From the cell containing the given text, extract its center point as [X, Y] coordinate. 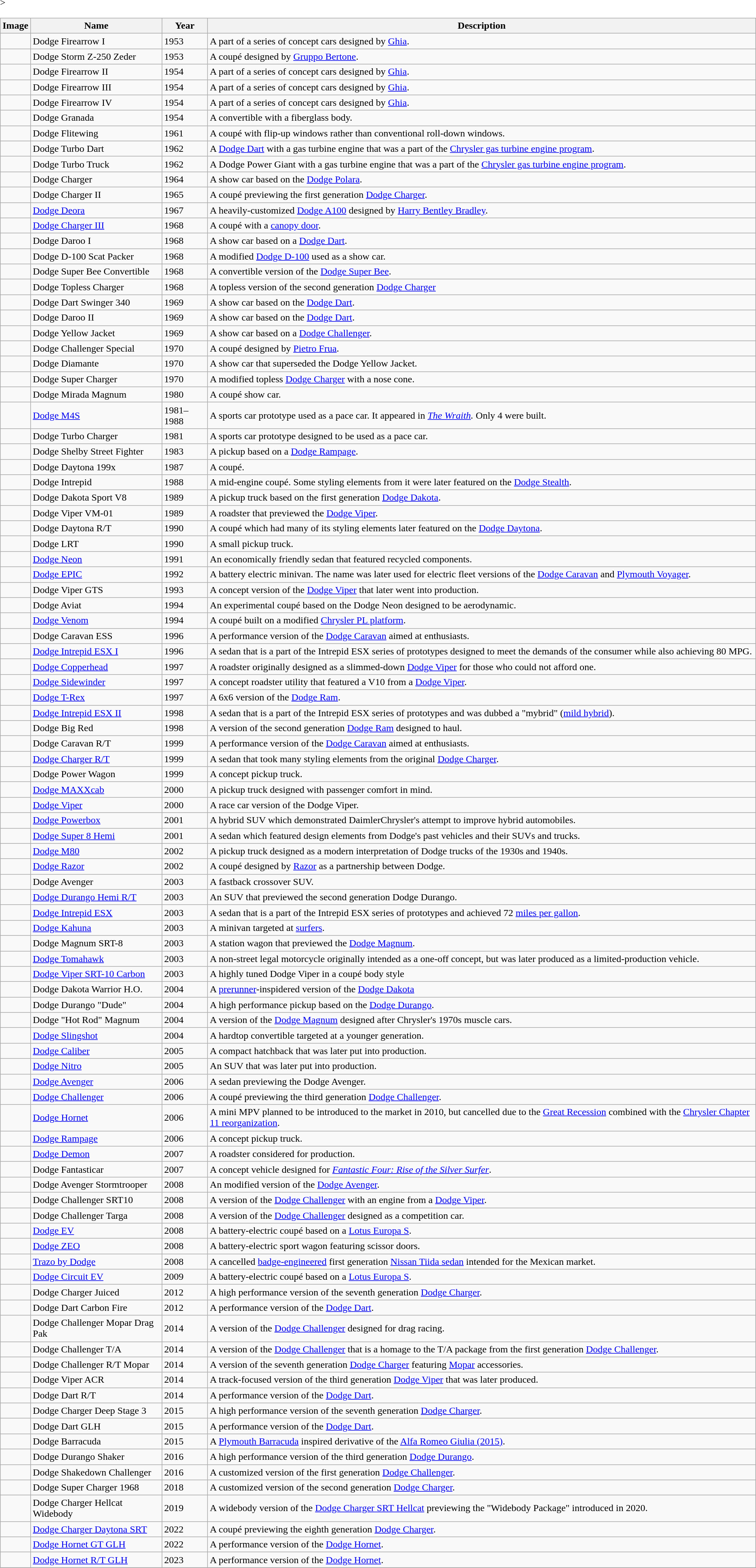
A hybrid SUV which demonstrated DaimlerChrysler's attempt to improve hybrid automobiles. [481, 820]
Dodge Deora [96, 210]
A version of the Dodge Challenger designed as a competition car. [481, 1216]
A version of the seventh generation Dodge Charger featuring Mopar accessories. [481, 1365]
1991 [185, 559]
Dodge Dakota Warrior H.O. [96, 989]
Dodge Daroo II [96, 318]
Dodge Intrepid ESX I [96, 651]
1964 [185, 179]
A small pickup truck. [481, 544]
Dodge Aviat [96, 605]
A roadster considered for production. [481, 1154]
Dodge Mirada Magnum [96, 394]
Dodge Turbo Truck [96, 164]
Dodge Hornet R/T GLH [96, 1560]
Dodge Copperhead [96, 667]
An economically friendly sedan that featured recycled components. [481, 559]
A pickup truck based on the first generation Dodge Dakota. [481, 498]
Dodge Slingshot [96, 1036]
Dodge Diamante [96, 364]
Dodge Viper GTS [96, 590]
Dodge Daroo I [96, 241]
A high performance version of the third generation Dodge Durango. [481, 1457]
Dodge Rampage [96, 1138]
Dodge Super Bee Convertible [96, 272]
A coupé built on a modified Chrysler PL platform. [481, 620]
A sedan that is a part of the Intrepid ESX series of prototypes and was dubbed a "mybrid" (mild hybrid). [481, 713]
A highly tuned Dodge Viper in a coupé body style [481, 974]
Dodge Charger III [96, 226]
Dodge Shelby Street Fighter [96, 451]
A concept version of the Dodge Viper that later went into production. [481, 590]
Dodge Fantasticar [96, 1169]
A version of the Dodge Challenger with an engine from a Dodge Viper. [481, 1200]
A modified Dodge D-100 used as a show car. [481, 256]
A pickup based on a Dodge Rampage. [481, 451]
A pickup truck designed as a modern interpretation of Dodge trucks of the 1930s and 1940s. [481, 851]
Dodge Power Wagon [96, 774]
Dodge Firearrow III [96, 87]
A convertible version of the Dodge Super Bee. [481, 272]
Dodge Firearrow IV [96, 103]
Dodge Sidewinder [96, 682]
An modified version of the Dodge Avenger. [481, 1184]
Dodge Kahuna [96, 928]
Dodge Caravan ESS [96, 636]
1988 [185, 482]
A station wagon that previewed the Dodge Magnum. [481, 943]
A convertible with a fiberglass body. [481, 118]
Name [96, 26]
Dodge Intrepid ESX II [96, 713]
Dodge EPIC [96, 574]
A mid-engine coupé. Some styling elements from it were later featured on the Dodge Stealth. [481, 482]
A Dodge Dart with a gas turbine engine that was a part of the Chrysler gas turbine engine program. [481, 149]
A concept vehicle designed for Fantastic Four: Rise of the Silver Surfer. [481, 1169]
1993 [185, 590]
A high performance pickup based on the Dodge Durango. [481, 1005]
2019 [185, 1508]
A compact hatchback that was later put into production. [481, 1051]
A modified topless Dodge Charger with a nose cone. [481, 379]
A coupé which had many of its styling elements later featured on the Dodge Daytona. [481, 528]
Dodge Charger Juiced [96, 1292]
Dodge M4S [96, 415]
Dodge "Hot Rod" Magnum [96, 1020]
A roadster originally designed as a slimmed-down Dodge Viper for those who could not afford one. [481, 667]
A hardtop convertible targeted at a younger generation. [481, 1036]
A sports car prototype designed to be used as a pace car. [481, 436]
Dodge Charger [96, 179]
Dodge D-100 Scat Packer [96, 256]
A heavily-customized Dodge A100 designed by Harry Bentley Bradley. [481, 210]
A Dodge Power Giant with a gas turbine engine that was a part of the Chrysler gas turbine engine program. [481, 164]
A fastback crossover SUV. [481, 882]
Dodge Big Red [96, 728]
Dodge Daytona 199x [96, 467]
1965 [185, 195]
Dodge Charger Hellcat Widebody [96, 1508]
Dodge Challenger Targa [96, 1216]
A version of the Dodge Magnum designed after Chrysler's 1970s muscle cars. [481, 1020]
Dodge Charger Deep Stage 3 [96, 1411]
Dodge T-Rex [96, 697]
A show car based on a Dodge Challenger. [481, 333]
Dodge M80 [96, 851]
2023 [185, 1560]
1980 [185, 394]
A sedan which featured design elements from Dodge's past vehicles and their SUVs and trucks. [481, 836]
Dodge Caravan R/T [96, 744]
A topless version of the second generation Dodge Charger [481, 287]
1983 [185, 451]
Dodge Durango "Dude" [96, 1005]
Dodge Turbo Dart [96, 149]
A coupé designed by Pietro Frua. [481, 348]
Dodge Super 8 Hemi [96, 836]
A customized version of the first generation Dodge Challenger. [481, 1472]
1981 [185, 436]
A prerunner-inspidered version of the Dodge Dakota [481, 989]
Dodge Yellow Jacket [96, 333]
Dodge Razor [96, 866]
An SUV that previewed the second generation Dodge Durango. [481, 897]
A non-street legal motorcycle originally intended as a one-off concept, but was later produced as a limited-production vehicle. [481, 959]
Description [481, 26]
A sedan that took many styling elements from the original Dodge Charger. [481, 759]
Dodge Dakota Sport V8 [96, 498]
A coupé show car. [481, 394]
Dodge MAXXcab [96, 790]
A battery electric minivan. The name was later used for electric fleet versions of the Dodge Caravan and Plymouth Voyager. [481, 574]
A version of the Dodge Challenger that is a homage to the T/A package from the first generation Dodge Challenger. [481, 1349]
2009 [185, 1277]
A coupé designed by Gruppo Bertone. [481, 57]
A customized version of the second generation Dodge Charger. [481, 1488]
Dodge Magnum SRT-8 [96, 943]
1981–1988 [185, 415]
Dodge Daytona R/T [96, 528]
Dodge Viper VM-01 [96, 513]
A sports car prototype used as a pace car. It appeared in The Wraith. Only 4 were built. [481, 415]
1987 [185, 467]
1967 [185, 210]
Dodge Dart GLH [96, 1426]
A race car version of the Dodge Viper. [481, 805]
An experimental coupé based on the Dodge Neon designed to be aerodynamic. [481, 605]
Dodge Challenger T/A [96, 1349]
Trazo by Dodge [96, 1262]
Dodge Dart Swinger 340 [96, 302]
A battery-electric sport wagon featuring scissor doors. [481, 1246]
Dodge LRT [96, 544]
A coupé previewing the third generation Dodge Challenger. [481, 1097]
Dodge Hornet GT GLH [96, 1545]
Dodge Challenger Mopar Drag Pak [96, 1328]
Dodge Flitewing [96, 133]
A 6x6 version of the Dodge Ram. [481, 697]
Dodge Circuit EV [96, 1277]
Dodge Caliber [96, 1051]
A coupé with flip-up windows rather than conventional roll-down windows. [481, 133]
A minivan targeted at surfers. [481, 928]
A show car based on a Dodge Dart. [481, 241]
Dodge Hornet [96, 1117]
Dodge Challenger Special [96, 348]
Dodge Powerbox [96, 820]
Dodge Barracuda [96, 1441]
1961 [185, 133]
Dodge Storm Z-250 Zeder [96, 57]
1992 [185, 574]
Dodge Charger II [96, 195]
Dodge Dart R/T [96, 1395]
A concept roadster utility that featured a V10 from a Dodge Viper. [481, 682]
Dodge Durango Hemi R/T [96, 897]
Dodge Intrepid [96, 482]
Dodge Challenger SRT10 [96, 1200]
A widebody version of the Dodge Charger SRT Hellcat previewing the "Widebody Package" introduced in 2020. [481, 1508]
A roadster that previewed the Dodge Viper. [481, 513]
Dodge Firearrow II [96, 72]
A cancelled badge-engineered first generation Nissan Tiida sedan intended for the Mexican market. [481, 1262]
A coupé with a canopy door. [481, 226]
Dodge Super Charger 1968 [96, 1488]
Dodge Turbo Charger [96, 436]
A sedan that is a part of the Intrepid ESX series of prototypes designed to meet the demands of the consumer while also achieving 80 MPG. [481, 651]
A coupé previewing the first generation Dodge Charger. [481, 195]
A pickup truck designed with passenger comfort in mind. [481, 790]
Dodge Granada [96, 118]
Dodge Super Charger [96, 379]
2018 [185, 1488]
A coupé previewing the eighth generation Dodge Charger. [481, 1529]
A coupé designed by Razor as a partnership between Dodge. [481, 866]
Dodge Venom [96, 620]
An SUV that was later put into production. [481, 1066]
Dodge EV [96, 1231]
Dodge Avenger Stormtrooper [96, 1184]
Dodge Challenger R/T Mopar [96, 1365]
Dodge ZEO [96, 1246]
A show car based on the Dodge Polara. [481, 179]
Dodge Topless Charger [96, 287]
Dodge Charger R/T [96, 759]
A show car that superseded the Dodge Yellow Jacket. [481, 364]
Dodge Nitro [96, 1066]
Dodge Shakedown Challenger [96, 1472]
Dodge Intrepid ESX [96, 912]
Year [185, 26]
Dodge Tomahawk [96, 959]
Dodge Firearrow I [96, 41]
A version of the second generation Dodge Ram designed to haul. [481, 728]
A sedan previewing the Dodge Avenger. [481, 1082]
Dodge Challenger [96, 1097]
Dodge Durango Shaker [96, 1457]
Dodge Viper ACR [96, 1380]
A track-focused version of the third generation Dodge Viper that was later produced. [481, 1380]
Dodge Charger Daytona SRT [96, 1529]
Dodge Demon [96, 1154]
Image [15, 26]
A version of the Dodge Challenger designed for drag racing. [481, 1328]
A Plymouth Barracuda inspired derivative of the Alfa Romeo Giulia (2015). [481, 1441]
A coupé. [481, 467]
Dodge Viper SRT-10 Carbon [96, 974]
Dodge Dart Carbon Fire [96, 1308]
Dodge Neon [96, 559]
Dodge Viper [96, 805]
A sedan that is a part of the Intrepid ESX series of prototypes and achieved 72 miles per gallon. [481, 912]
